Return the (X, Y) coordinate for the center point of the cell that contains the specified text.  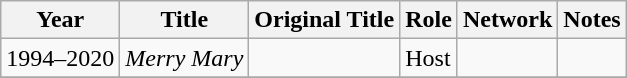
Title (184, 20)
Year (60, 20)
1994–2020 (60, 58)
Host (429, 58)
Notes (592, 20)
Network (507, 20)
Merry Mary (184, 58)
Role (429, 20)
Original Title (324, 20)
